Scan for the cell matching the given text and deliver its [X, Y] coordinate at center. 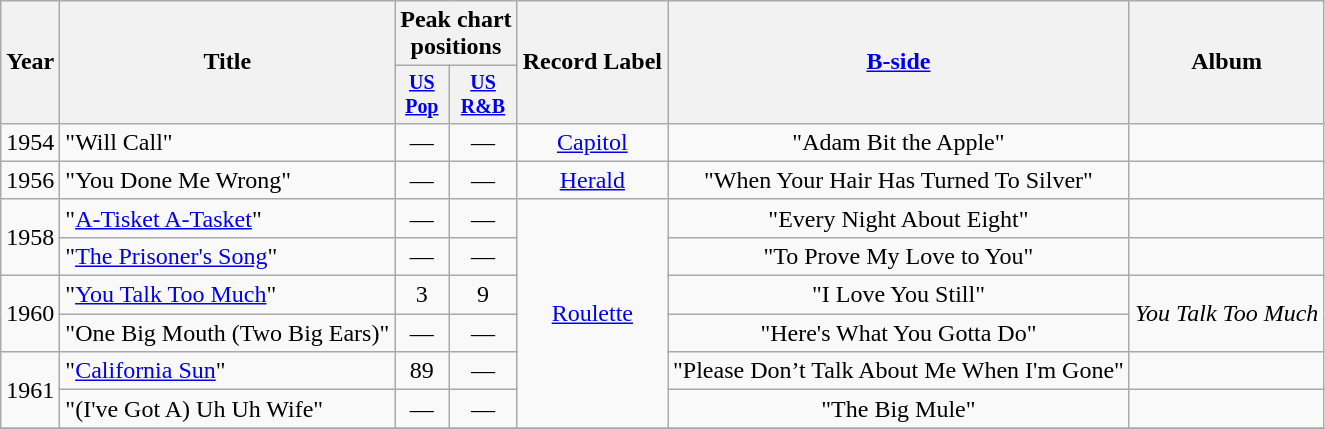
"Adam Bit the Apple" [899, 142]
B-side [899, 62]
"You Done Me Wrong" [228, 180]
"California Sun" [228, 371]
You Talk Too Much [1226, 314]
USR&B [483, 94]
"To Prove My Love to You" [899, 256]
"I Love You Still" [899, 295]
Year [30, 62]
"Here's What You Gotta Do" [899, 333]
USPop [422, 94]
"Every Night About Eight" [899, 218]
1958 [30, 237]
3 [422, 295]
"You Talk Too Much" [228, 295]
"(I've Got A) Uh Uh Wife" [228, 409]
"Please Don’t Talk About Me When I'm Gone" [899, 371]
Album [1226, 62]
1961 [30, 390]
"A-Tisket A-Tasket" [228, 218]
1954 [30, 142]
"When Your Hair Has Turned To Silver" [899, 180]
89 [422, 371]
9 [483, 295]
Capitol [592, 142]
"The Big Mule" [899, 409]
Herald [592, 180]
"One Big Mouth (Two Big Ears)" [228, 333]
Title [228, 62]
Record Label [592, 62]
"Will Call" [228, 142]
1956 [30, 180]
Roulette [592, 313]
Peak chartpositions [456, 34]
"The Prisoner's Song" [228, 256]
1960 [30, 314]
